Detect which cell encompasses the target text, then output its (x, y) center coordinate. 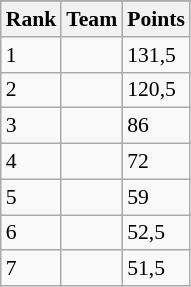
131,5 (156, 55)
Rank (32, 19)
52,5 (156, 233)
Points (156, 19)
5 (32, 197)
72 (156, 162)
86 (156, 126)
6 (32, 233)
4 (32, 162)
1 (32, 55)
7 (32, 269)
51,5 (156, 269)
Team (92, 19)
2 (32, 90)
120,5 (156, 90)
59 (156, 197)
3 (32, 126)
